Search for the cell housing the specified text and yield its [x, y] center coordinate. 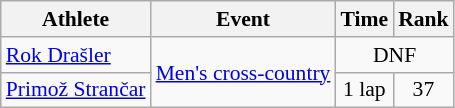
Rok Drašler [76, 55]
1 lap [364, 90]
Athlete [76, 19]
Rank [424, 19]
DNF [394, 55]
Primož Strančar [76, 90]
Time [364, 19]
Men's cross-country [244, 72]
Event [244, 19]
37 [424, 90]
